From the cell containing the given text, extract its center point as (x, y) coordinate. 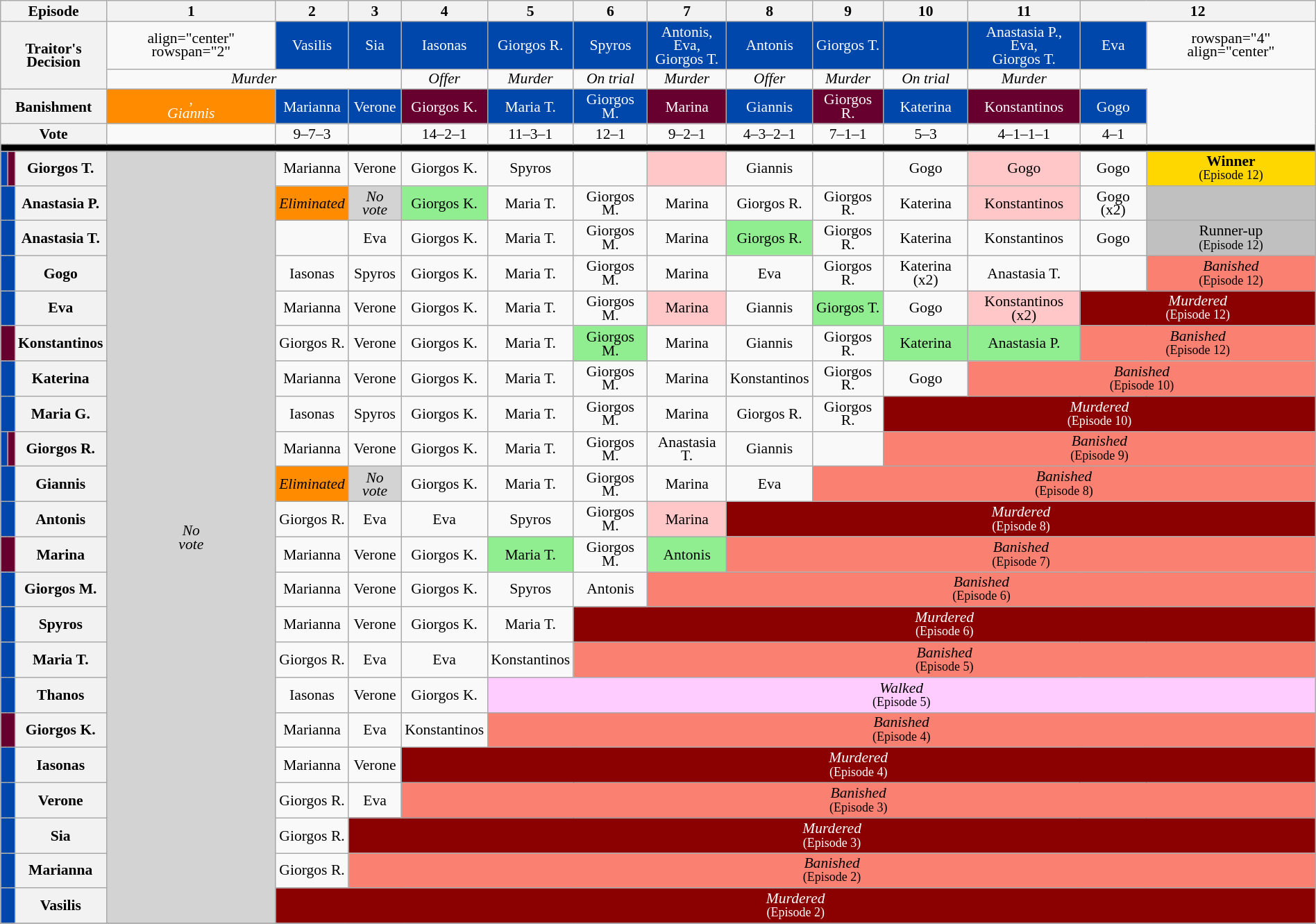
Murdered (Episode 6) (944, 625)
Murdered (Episode 4) (858, 765)
Banished (Episode 7) (1022, 554)
Banished (Episode 3) (858, 801)
,Giannis (191, 107)
rowspan="4" align="center" (1231, 46)
Murdered (Episode 8) (1022, 519)
Murdered (Episode 12) (1198, 308)
Banished (Episode 6) (981, 590)
12 (1198, 11)
Runner-up (Episode 12) (1231, 239)
8 (770, 11)
Banished (Episode 2) (832, 871)
Banished (Episode 5) (944, 660)
4 (444, 11)
Winner (Episode 12) (1231, 169)
Banished (Episode 9) (1099, 448)
Banishment (54, 107)
9–7–3 (312, 134)
Novote (191, 537)
3 (375, 11)
Murdered (Episode 2) (795, 907)
align="center" rowspan="2" (191, 46)
11–3–1 (530, 134)
2 (312, 11)
Banished (Episode 10) (1142, 379)
14–2–1 (444, 134)
12–1 (610, 134)
Vote (54, 134)
Murdered (Episode 3) (832, 836)
4–3–2–1 (770, 134)
Episode (54, 11)
Banished (Episode 4) (901, 730)
11 (1024, 11)
5 (530, 11)
Konstantinos (x2) (1024, 308)
9 (848, 11)
Traitor'sDecision (54, 56)
Katerina (x2) (926, 274)
7–1–1 (848, 134)
7 (687, 11)
Anastasia P.,Eva,Giorgos T. (1024, 46)
Gogo (x2) (1113, 204)
1 (191, 11)
Murdered (Episode 10) (1099, 414)
9–2–1 (687, 134)
Maria G. (60, 414)
6 (610, 11)
4–1–1–1 (1024, 134)
4–1 (1113, 134)
5–3 (926, 134)
10 (926, 11)
Thanos (60, 696)
Banished (Episode 8) (1065, 485)
Walked (Episode 5) (901, 696)
Antonis,Eva,Giorgos T. (687, 46)
